Output the (x, y) coordinate of the center of the cell containing the given text.  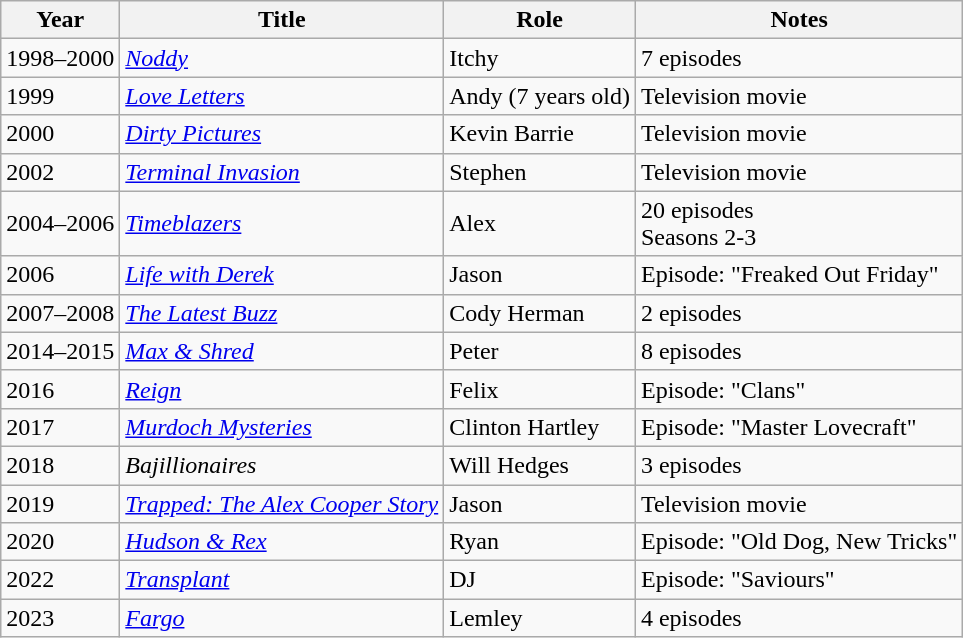
2016 (60, 389)
2002 (60, 172)
Felix (540, 389)
The Latest Buzz (282, 313)
Episode: "Saviours" (798, 580)
4 episodes (798, 618)
Terminal Invasion (282, 172)
Fargo (282, 618)
7 episodes (798, 58)
Love Letters (282, 96)
Murdoch Mysteries (282, 427)
Episode: "Clans" (798, 389)
8 episodes (798, 351)
Clinton Hartley (540, 427)
Episode: "Freaked Out Friday" (798, 275)
Episode: "Old Dog, New Tricks" (798, 542)
Trapped: The Alex Cooper Story (282, 503)
2020 (60, 542)
2004–2006 (60, 224)
2000 (60, 134)
2022 (60, 580)
2019 (60, 503)
1999 (60, 96)
Episode: "Master Lovecraft" (798, 427)
Alex (540, 224)
Role (540, 20)
2006 (60, 275)
Kevin Barrie (540, 134)
Title (282, 20)
3 episodes (798, 465)
Itchy (540, 58)
Cody Herman (540, 313)
20 episodesSeasons 2-3 (798, 224)
Reign (282, 389)
2017 (60, 427)
Andy (7 years old) (540, 96)
2007–2008 (60, 313)
Lemley (540, 618)
Life with Derek (282, 275)
Noddy (282, 58)
DJ (540, 580)
Hudson & Rex (282, 542)
Notes (798, 20)
2023 (60, 618)
Year (60, 20)
Dirty Pictures (282, 134)
Peter (540, 351)
Will Hedges (540, 465)
2014–2015 (60, 351)
Max & Shred (282, 351)
2018 (60, 465)
Bajillionaires (282, 465)
Timeblazers (282, 224)
Stephen (540, 172)
1998–2000 (60, 58)
Ryan (540, 542)
Transplant (282, 580)
2 episodes (798, 313)
